Output the [X, Y] coordinate of the center of the cell containing the given text.  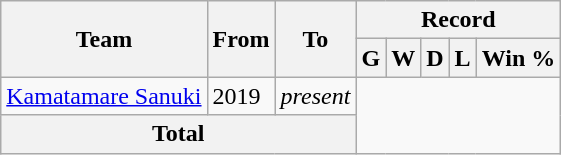
Team [104, 39]
L [462, 58]
Kamatamare Sanuki [104, 96]
Win % [518, 58]
present [316, 96]
2019 [241, 96]
To [316, 39]
D [435, 58]
Record [458, 20]
Total [178, 134]
From [241, 39]
W [404, 58]
G [371, 58]
